Search for the cell housing the specified text and yield its (x, y) center coordinate. 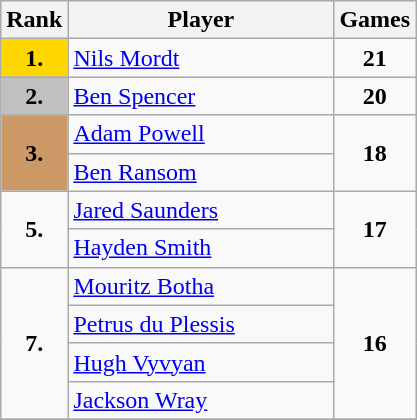
Player (201, 20)
Rank (34, 20)
Games (375, 20)
Jackson Wray (201, 400)
7. (34, 343)
Ben Ransom (201, 172)
Petrus du Plessis (201, 324)
Hayden Smith (201, 248)
17 (375, 229)
Hugh Vyvyan (201, 362)
18 (375, 153)
Nils Mordt (201, 58)
1. (34, 58)
2. (34, 96)
Ben Spencer (201, 96)
3. (34, 153)
Adam Powell (201, 134)
16 (375, 343)
21 (375, 58)
Jared Saunders (201, 210)
5. (34, 229)
Mouritz Botha (201, 286)
20 (375, 96)
